Return (x, y) of the center of cell containing provided text 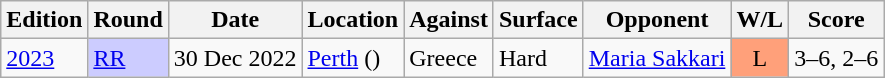
Opponent (657, 20)
Date (235, 20)
Surface (538, 20)
W/L (760, 20)
Round (128, 20)
Edition (44, 20)
L (760, 58)
Maria Sakkari (657, 58)
30 Dec 2022 (235, 58)
3–6, 2–6 (836, 58)
Hard (538, 58)
2023 (44, 58)
Greece (449, 58)
Against (449, 20)
RR (128, 58)
Perth () (353, 58)
Score (836, 20)
Location (353, 20)
